Determine the [X, Y] coordinate at the center of the cell enclosing the given text.  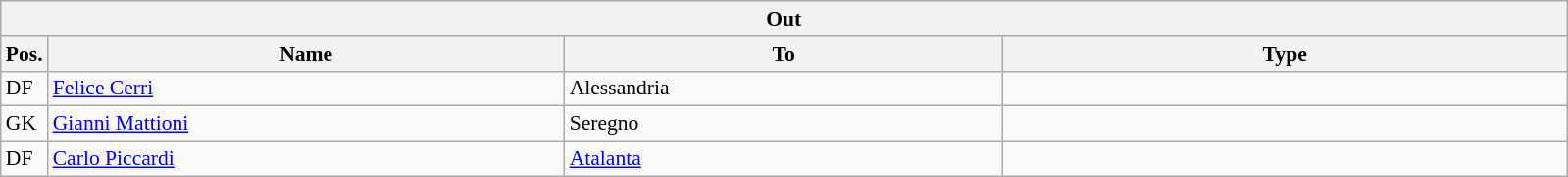
To [784, 54]
Type [1285, 54]
Atalanta [784, 159]
Name [306, 54]
GK [25, 124]
Out [784, 19]
Gianni Mattioni [306, 124]
Alessandria [784, 88]
Felice Cerri [306, 88]
Pos. [25, 54]
Seregno [784, 124]
Carlo Piccardi [306, 159]
